Pinpoint the cell where the given text exists, returning its (x, y) midpoint coordinate. 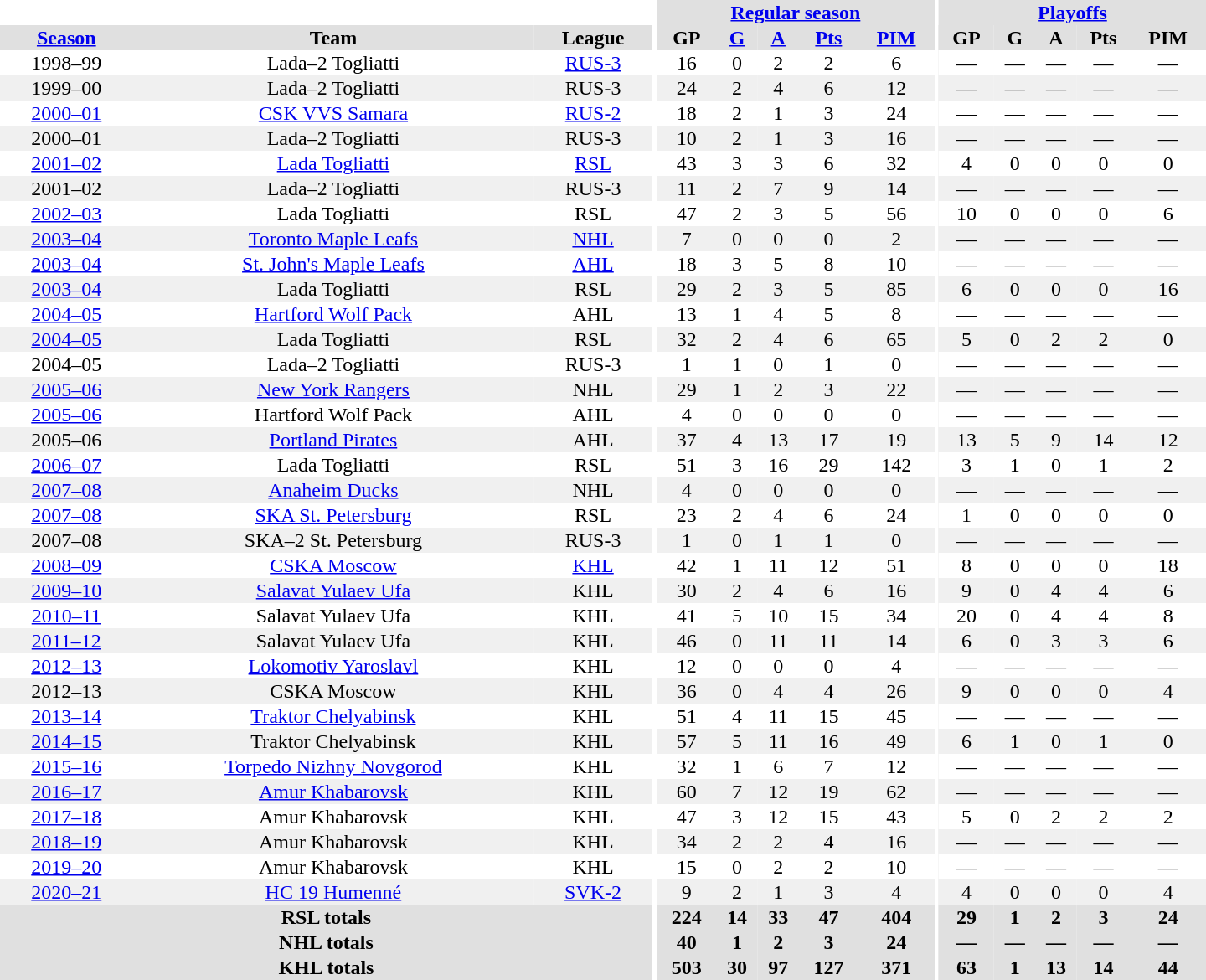
2006–07 (67, 465)
37 (687, 440)
33 (779, 917)
KHL totals (327, 967)
2015–16 (67, 766)
Team (333, 38)
SKA St. Petersburg (333, 515)
371 (896, 967)
60 (687, 792)
Toronto Maple Leafs (333, 239)
2016–17 (67, 792)
36 (687, 691)
St. John's Maple Leafs (333, 264)
45 (896, 716)
NHL totals (327, 942)
Lokomotiv Yaroslavl (333, 666)
2017–18 (67, 817)
63 (966, 967)
CSK VVS Samara (333, 113)
SKA–2 St. Petersburg (333, 540)
40 (687, 942)
44 (1167, 967)
224 (687, 917)
404 (896, 917)
1998–99 (67, 63)
46 (687, 641)
1999–00 (67, 88)
2008–09 (67, 565)
22 (896, 389)
41 (687, 616)
65 (896, 339)
Torpedo Nizhny Novgorod (333, 766)
97 (779, 967)
Playoffs (1072, 13)
2011–12 (67, 641)
Season (67, 38)
56 (896, 214)
2013–14 (67, 716)
26 (896, 691)
85 (896, 289)
503 (687, 967)
RUS-2 (593, 113)
23 (687, 515)
SVK-2 (593, 892)
2019–20 (67, 867)
New York Rangers (333, 389)
49 (896, 741)
League (593, 38)
Anaheim Ducks (333, 490)
2018–19 (67, 842)
RSL totals (327, 917)
42 (687, 565)
142 (896, 465)
Portland Pirates (333, 440)
2010–11 (67, 616)
2009–10 (67, 591)
62 (896, 792)
17 (829, 440)
2014–15 (67, 741)
Regular season (796, 13)
127 (829, 967)
HC 19 Humenné (333, 892)
2020–21 (67, 892)
57 (687, 741)
2002–03 (67, 214)
20 (966, 616)
